Output the [X, Y] coordinate of the center of the cell containing the given text.  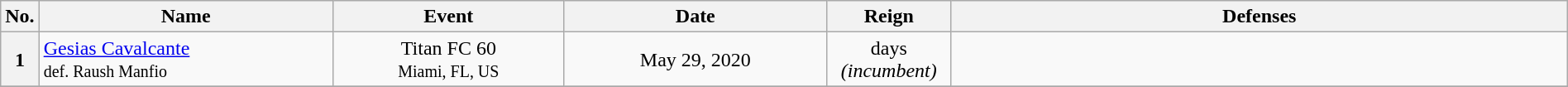
days(incumbent) [888, 60]
May 29, 2020 [695, 60]
Reign [888, 17]
Name [185, 17]
1 [20, 60]
Event [448, 17]
Defenses [1259, 17]
No. [20, 17]
Gesias Cavalcante def. Raush Manfio [185, 60]
Date [695, 17]
Titan FC 60 Miami, FL, US [448, 60]
